Search for the cell housing the specified text and yield its [x, y] center coordinate. 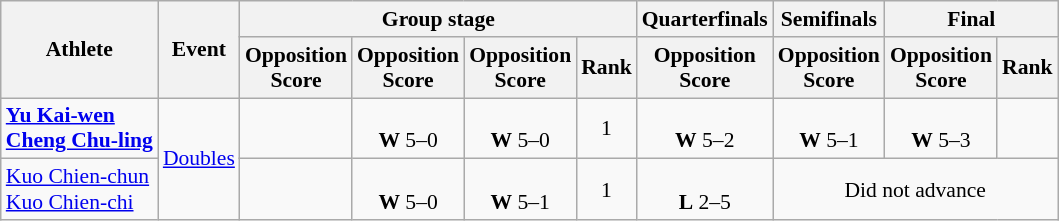
W 5–2 [705, 128]
Yu Kai-wenCheng Chu-ling [80, 128]
Final [972, 19]
Doubles [199, 159]
Event [199, 50]
Semifinals [829, 19]
Quarterfinals [705, 19]
Athlete [80, 50]
W 5–3 [941, 128]
Did not advance [916, 190]
L 2–5 [705, 190]
Group stage [438, 19]
Kuo Chien-chunKuo Chien-chi [80, 190]
